Detect which cell encompasses the target text, then output its [X, Y] center coordinate. 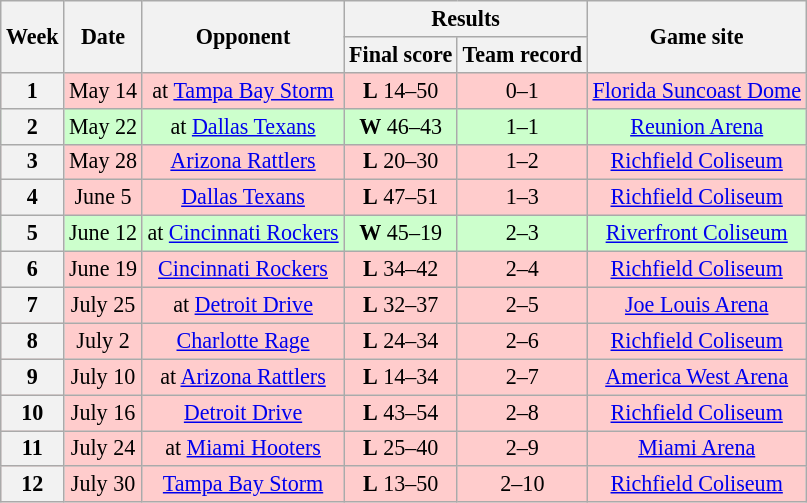
May 14 [103, 90]
L 32–37 [401, 305]
0–1 [522, 90]
4 [32, 198]
L 24–34 [401, 341]
June 5 [103, 198]
L 20–30 [401, 162]
at Tampa Bay Storm [243, 90]
2–6 [522, 341]
2–7 [522, 377]
Results [466, 18]
Reunion Arena [696, 126]
July 30 [103, 484]
2–4 [522, 269]
L 14–50 [401, 90]
Florida Suncoast Dome [696, 90]
at Miami Hooters [243, 448]
May 28 [103, 162]
at Arizona Rattlers [243, 377]
1–1 [522, 126]
1–2 [522, 162]
Dallas Texans [243, 198]
Detroit Drive [243, 412]
2–8 [522, 412]
Arizona Rattlers [243, 162]
Charlotte Rage [243, 341]
Opponent [243, 36]
2–3 [522, 233]
July 2 [103, 341]
L 47–51 [401, 198]
1–3 [522, 198]
Miami Arena [696, 448]
Riverfront Coliseum [696, 233]
2 [32, 126]
Game site [696, 36]
Date [103, 36]
May 22 [103, 126]
June 12 [103, 233]
July 25 [103, 305]
L 43–54 [401, 412]
July 24 [103, 448]
10 [32, 412]
Tampa Bay Storm [243, 484]
W 45–19 [401, 233]
11 [32, 448]
2–9 [522, 448]
L 25–40 [401, 448]
Cincinnati Rockers [243, 269]
W 46–43 [401, 126]
Week [32, 36]
L 14–34 [401, 377]
July 16 [103, 412]
Joe Louis Arena [696, 305]
L 34–42 [401, 269]
at Cincinnati Rockers [243, 233]
at Detroit Drive [243, 305]
12 [32, 484]
Team record [522, 54]
5 [32, 233]
July 10 [103, 377]
2–5 [522, 305]
7 [32, 305]
Final score [401, 54]
8 [32, 341]
America West Arena [696, 377]
June 19 [103, 269]
1 [32, 90]
2–10 [522, 484]
9 [32, 377]
at Dallas Texans [243, 126]
L 13–50 [401, 484]
3 [32, 162]
6 [32, 269]
